Provide the (X, Y) coordinate of the cell's center where the given text is located.  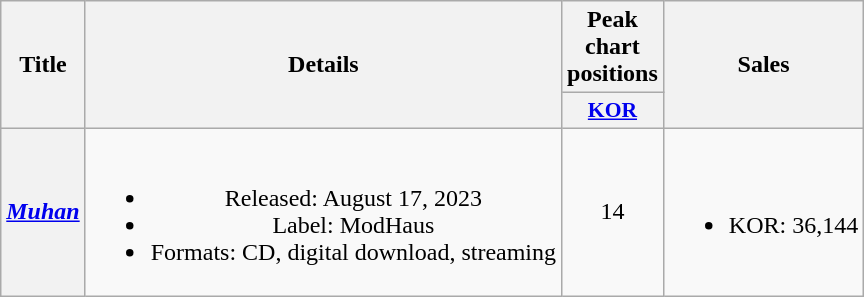
Sales (763, 65)
Peak chart positions (613, 47)
Details (323, 65)
Title (43, 65)
Muhan (43, 212)
Released: August 17, 2023Label: ModHausFormats: CD, digital download, streaming (323, 212)
KOR: 36,144 (763, 212)
14 (613, 212)
KOR (613, 111)
